Determine the (X, Y) coordinate at the center of the cell enclosing the given text.  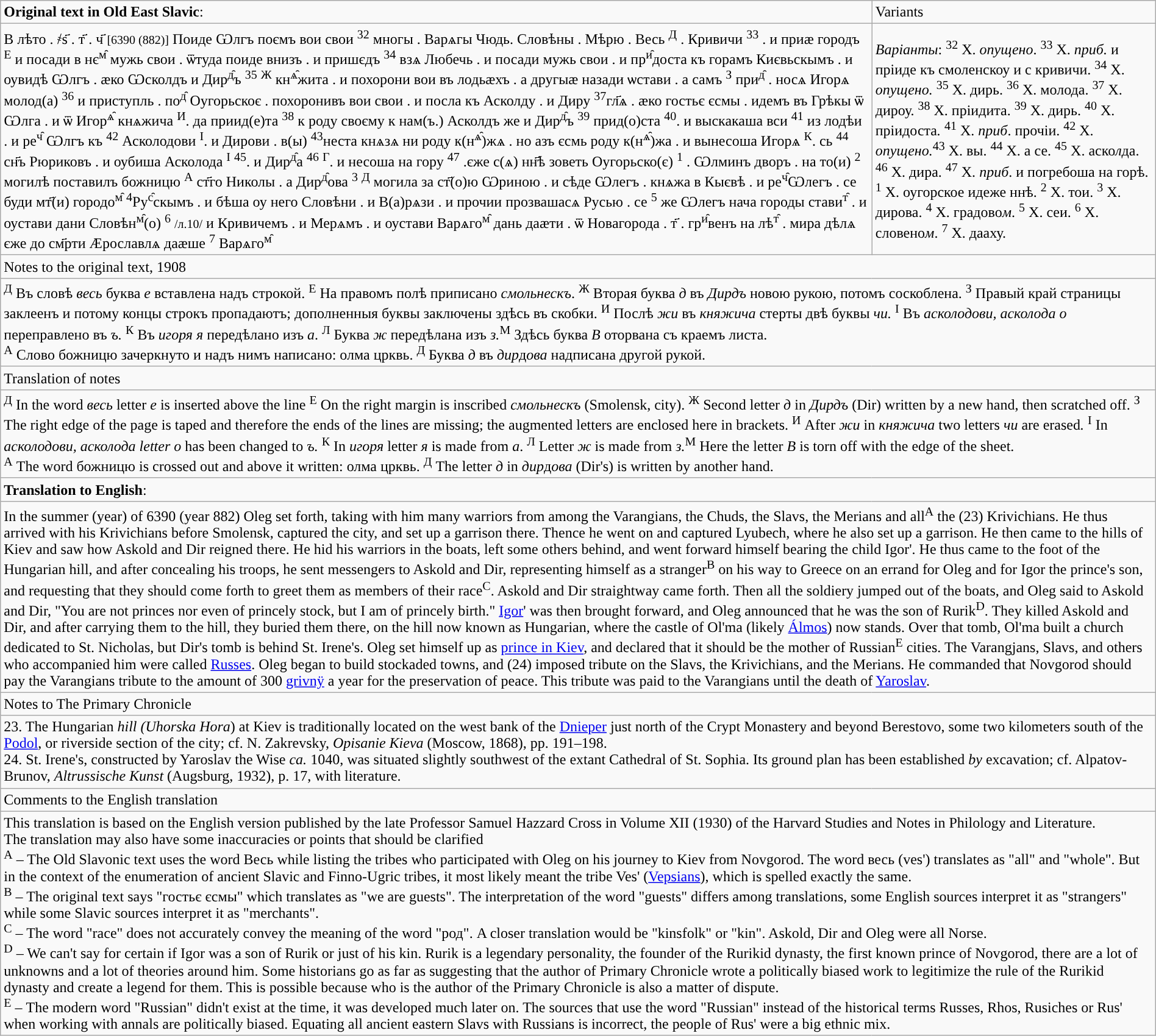
Comments to the English translation (578, 800)
Original text in Old East Slavic: (437, 12)
Variants (1013, 12)
Notes to the original text, 1908 (578, 266)
Translation of notes (578, 378)
Translation to English: (578, 489)
Notes to The Primary Chronicle (578, 704)
